Determine the (X, Y) coordinate at the center of the cell enclosing the given text.  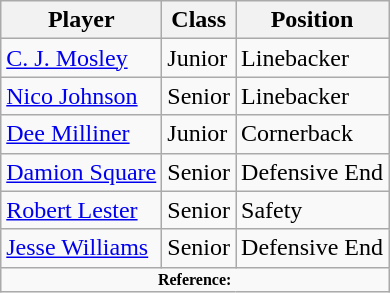
Reference: (195, 279)
Position (312, 20)
Damion Square (82, 172)
Jesse Williams (82, 248)
Class (199, 20)
Player (82, 20)
Cornerback (312, 134)
Safety (312, 210)
Robert Lester (82, 210)
C. J. Mosley (82, 58)
Nico Johnson (82, 96)
Dee Milliner (82, 134)
